Determine the (x, y) coordinate at the center of the cell enclosing the given text.  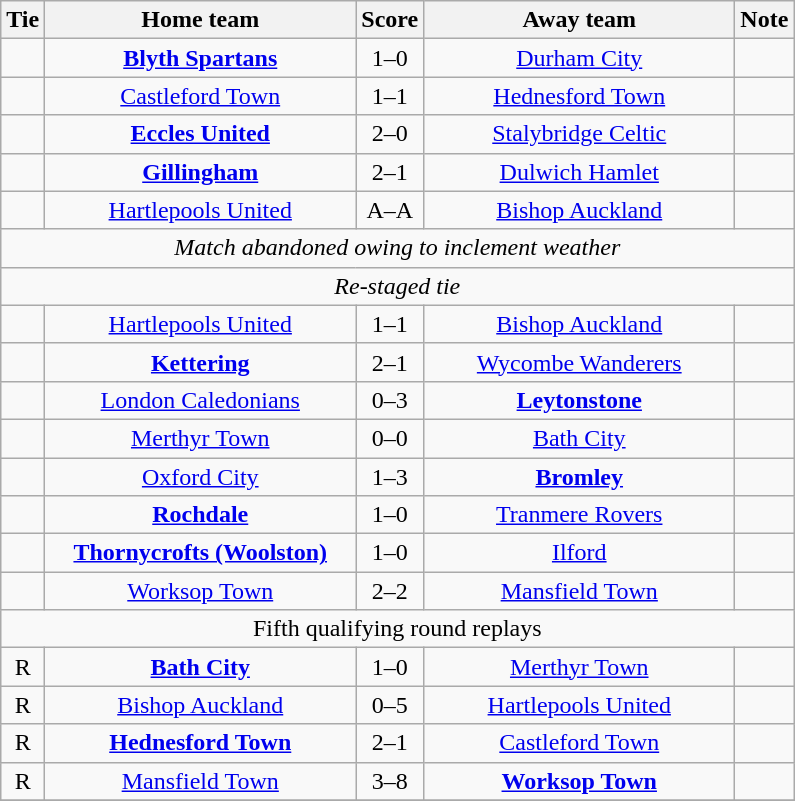
Match abandoned owing to inclement weather (398, 248)
Note (764, 20)
Blyth Spartans (200, 58)
Oxford City (200, 477)
Thornycrofts (Woolston) (200, 553)
2–0 (390, 134)
2–2 (390, 591)
Tranmere Rovers (580, 515)
Kettering (200, 362)
A–A (390, 210)
3–8 (390, 781)
Tie (23, 20)
Leytonstone (580, 400)
0–0 (390, 438)
Score (390, 20)
Wycombe Wanderers (580, 362)
Bromley (580, 477)
0–3 (390, 400)
Rochdale (200, 515)
1–3 (390, 477)
Re-staged tie (398, 286)
0–5 (390, 705)
Fifth qualifying round replays (398, 629)
Stalybridge Celtic (580, 134)
Dulwich Hamlet (580, 172)
Gillingham (200, 172)
London Caledonians (200, 400)
Home team (200, 20)
Durham City (580, 58)
Away team (580, 20)
Ilford (580, 553)
Eccles United (200, 134)
